Search for the cell housing the specified text and yield its (X, Y) center coordinate. 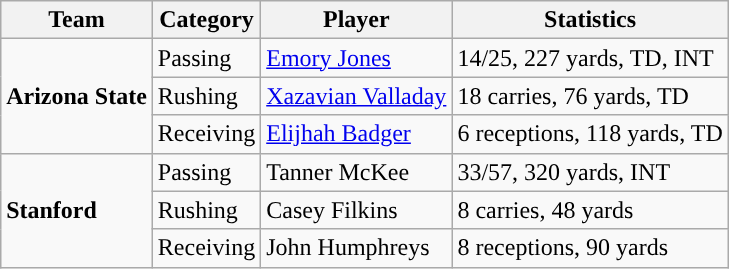
Casey Filkins (356, 210)
Elijhah Badger (356, 134)
8 receptions, 90 yards (590, 248)
Arizona State (77, 96)
Player (356, 20)
Category (206, 20)
John Humphreys (356, 248)
Emory Jones (356, 58)
Team (77, 20)
Stanford (77, 210)
33/57, 320 yards, INT (590, 172)
8 carries, 48 yards (590, 210)
6 receptions, 118 yards, TD (590, 134)
Xazavian Valladay (356, 96)
18 carries, 76 yards, TD (590, 96)
14/25, 227 yards, TD, INT (590, 58)
Tanner McKee (356, 172)
Statistics (590, 20)
